Locate the cell with the specified text and output its (x, y) center coordinate. 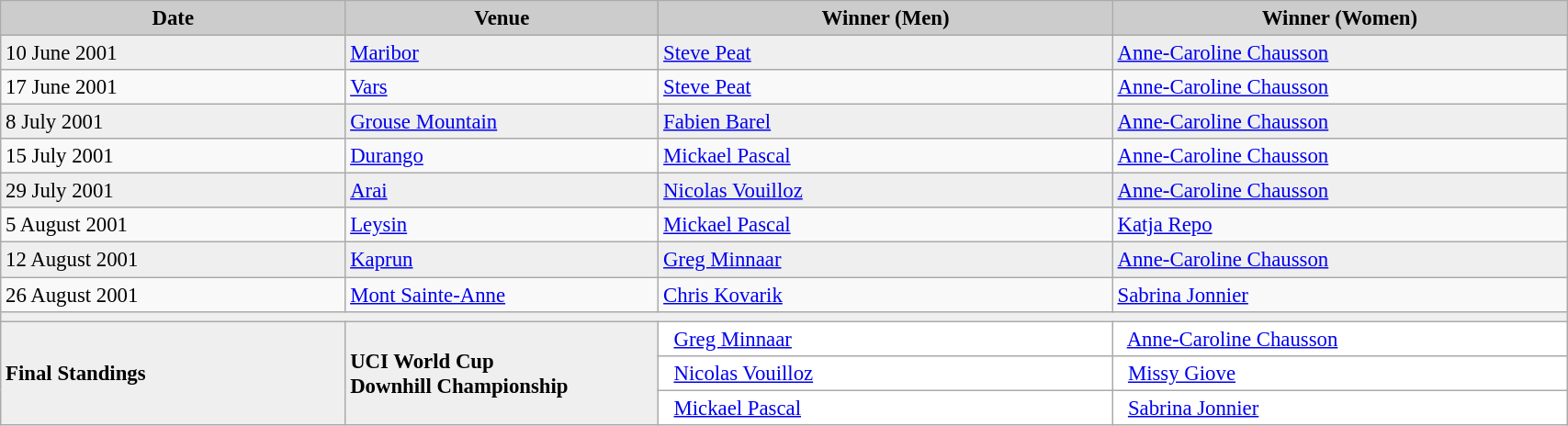
29 July 2001 (173, 191)
Katja Repo (1339, 225)
26 August 2001 (173, 295)
15 July 2001 (173, 156)
Grouse Mountain (502, 122)
5 August 2001 (173, 225)
Leysin (502, 225)
8 July 2001 (173, 122)
Missy Giove (1339, 373)
Date (173, 18)
17 June 2001 (173, 87)
Arai (502, 191)
Mont Sainte-Anne (502, 295)
Venue (502, 18)
Vars (502, 87)
Chris Kovarik (886, 295)
12 August 2001 (173, 260)
Durango (502, 156)
Final Standings (173, 373)
Kaprun (502, 260)
Winner (Women) (1339, 18)
10 June 2001 (173, 53)
Fabien Barel (886, 122)
UCI World Cup Downhill Championship (502, 373)
Winner (Men) (886, 18)
Maribor (502, 53)
